Locate the cell with the specified text and output its (x, y) center coordinate. 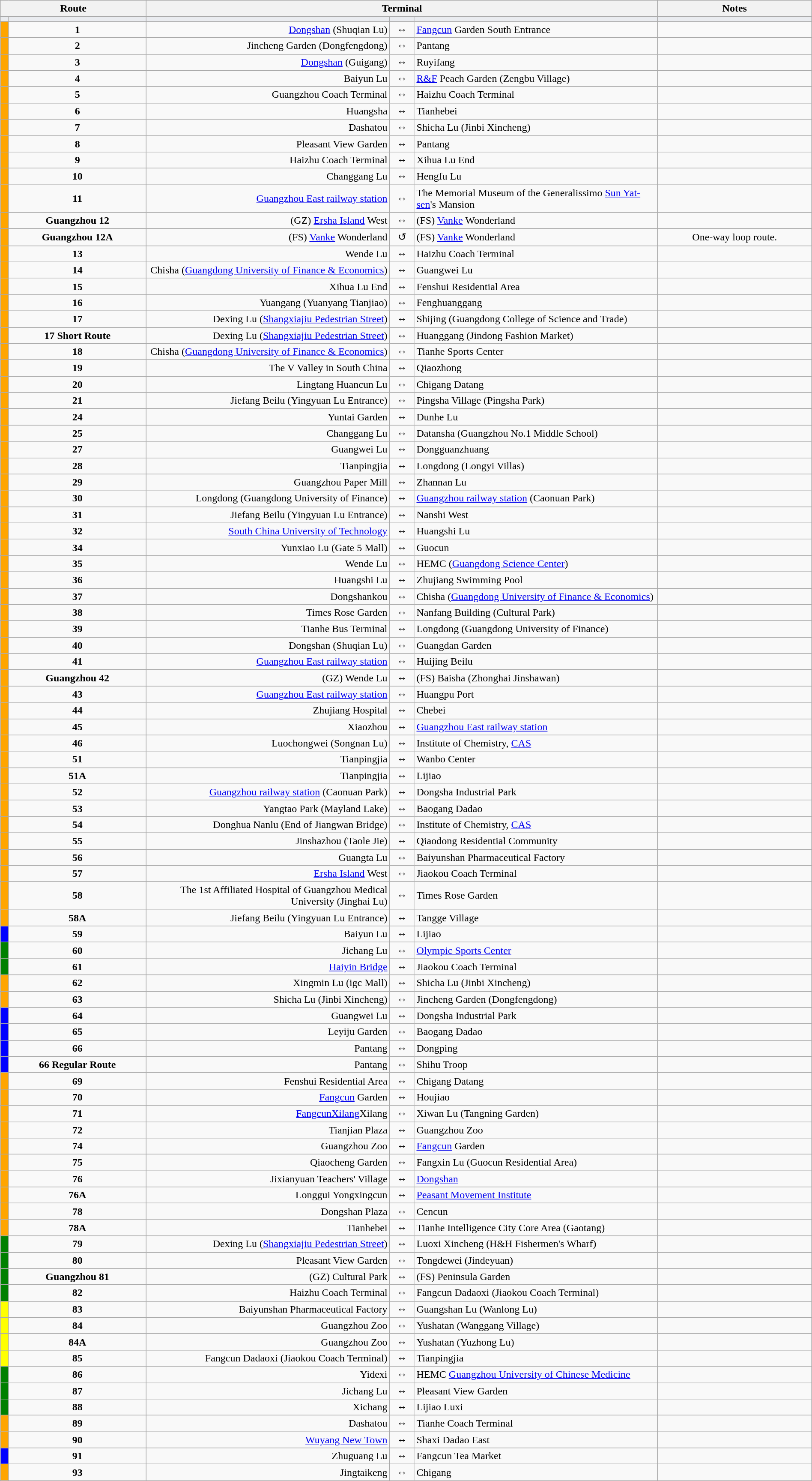
Jingtaikeng (268, 1472)
(FS) Peninsula Garden (536, 1277)
Longdong (Longyi Villas) (536, 466)
Dunhe Lu (536, 417)
R&F Peach Garden (Zengbu Village) (536, 78)
6 (78, 111)
Tianhe Sports Center (536, 352)
Chigang (536, 1472)
Tianhe Intelligence City Core Area (Gaotang) (536, 1228)
78 (78, 1211)
Yushatan (Wanggang Village) (536, 1325)
29 (78, 482)
Guangzhou 12A (78, 237)
Qiaocheng Garden (268, 1163)
79 (78, 1244)
Terminal (402, 9)
Xichang (268, 1407)
Tianhe Coach Terminal (536, 1424)
Hengfu Lu (536, 176)
Yuntai Garden (268, 417)
Dongguanzhuang (536, 450)
59 (78, 934)
87 (78, 1391)
30 (78, 498)
58A (78, 918)
39 (78, 629)
25 (78, 433)
36 (78, 580)
Lingtang Huancun Lu (268, 384)
Dongping (536, 1048)
78A (78, 1228)
64 (78, 1016)
76A (78, 1195)
18 (78, 352)
7 (78, 127)
Zhannan Lu (536, 482)
Route (74, 9)
37 (78, 596)
Xiaozhou (268, 727)
46 (78, 743)
Huangpu Port (536, 694)
(GZ) Ersha Island West (268, 221)
60 (78, 950)
Dongshan (536, 1179)
75 (78, 1163)
57 (78, 874)
Ersha Island West (268, 874)
13 (78, 254)
Dongshan (Guigang) (268, 62)
(GZ) Cultural Park (268, 1277)
(GZ) Wende Lu (268, 678)
Luochongwei (Songnan Lu) (268, 743)
Lijiao Luxi (536, 1407)
2 (78, 46)
Tianhe Bus Terminal (268, 629)
51A (78, 776)
Haiyin Bridge (268, 967)
40 (78, 645)
66 Regular Route (78, 1064)
54 (78, 824)
28 (78, 466)
Guangzhou 12 (78, 221)
4 (78, 78)
38 (78, 613)
8 (78, 144)
56 (78, 857)
Huijing Beilu (536, 662)
5 (78, 95)
9 (78, 160)
Yangtao Park (Mayland Lake) (268, 808)
Tangge Village (536, 918)
Qiaozhong (536, 368)
Luoxi Xincheng (H&H Fishermen's Wharf) (536, 1244)
Wuyang New Town (268, 1440)
Jinshazhou (Taole Jie) (268, 841)
Huangsha (268, 111)
93 (78, 1472)
17 Short Route (78, 336)
89 (78, 1424)
34 (78, 547)
10 (78, 176)
Guangdan Garden (536, 645)
21 (78, 401)
Shihu Troop (536, 1064)
Guangzhou 42 (78, 678)
83 (78, 1309)
82 (78, 1293)
53 (78, 808)
65 (78, 1032)
Guangzhou Coach Terminal (268, 95)
Dongshan Plaza (268, 1211)
Yushatan (Yuzhong Lu) (536, 1342)
43 (78, 694)
The Memorial Museum of the Generalissimo Sun Yat-sen's Mansion (536, 198)
20 (78, 384)
19 (78, 368)
Guangzhou Paper Mill (268, 482)
32 (78, 531)
84 (78, 1325)
44 (78, 711)
Cencun (536, 1211)
Shaxi Dadao East (536, 1440)
Notes (734, 9)
Zhujiang Hospital (268, 711)
41 (78, 662)
Guangta Lu (268, 857)
Chebei (536, 711)
Fangcun Tea Market (536, 1456)
Guocun (536, 547)
80 (78, 1260)
South China University of Technology (268, 531)
76 (78, 1179)
90 (78, 1440)
91 (78, 1456)
Yuangang (Yuanyang Tianjiao) (268, 303)
11 (78, 198)
One-way loop route. (734, 237)
Fangxin Lu (Guocun Residential Area) (536, 1163)
Jixianyuan Teachers' Village (268, 1179)
Tianjian Plaza (268, 1130)
(FS) Baisha (Zhonghai Jinshawan) (536, 678)
Yidexi (268, 1374)
14 (78, 270)
The V Valley in South China (268, 368)
Peasant Movement Institute (536, 1195)
Guangshan Lu (Wanlong Lu) (536, 1309)
16 (78, 303)
62 (78, 983)
HEMC Guangzhou University of Chinese Medicine (536, 1374)
31 (78, 515)
Xiwan Lu (Tangning Garden) (536, 1113)
Nanshi West (536, 515)
FangcunXilangXilang (268, 1113)
61 (78, 967)
Fangcun Garden South Entrance (536, 30)
The 1st Affiliated Hospital of Guangzhou Medical University (Jinghai Lu) (268, 896)
Pingsha Village (Pingsha Park) (536, 401)
Wanbo Center (536, 759)
55 (78, 841)
1 (78, 30)
88 (78, 1407)
70 (78, 1097)
69 (78, 1081)
45 (78, 727)
17 (78, 319)
Guangzhou 81 (78, 1277)
85 (78, 1358)
Shijing (Guangdong College of Science and Trade) (536, 319)
Donghua Nanlu (End of Jiangwan Bridge) (268, 824)
35 (78, 564)
66 (78, 1048)
63 (78, 999)
Tongdewei (Jindeyuan) (536, 1260)
3 (78, 62)
Xingmin Lu (igc Mall) (268, 983)
15 (78, 286)
71 (78, 1113)
HEMC (Guangdong Science Center) (536, 564)
↺ (402, 237)
Zhuguang Lu (268, 1456)
Qiaodong Residential Community (536, 841)
Nanfang Building (Cultural Park) (536, 613)
74 (78, 1146)
Houjiao (536, 1097)
72 (78, 1130)
Datansha (Guangzhou No.1 Middle School) (536, 433)
52 (78, 792)
Yunxiao Lu (Gate 5 Mall) (268, 547)
Ruyifang (536, 62)
58 (78, 896)
Dongshankou (268, 596)
84A (78, 1342)
86 (78, 1374)
Huanggang (Jindong Fashion Market) (536, 336)
Fenghuanggang (536, 303)
Zhujiang Swimming Pool (536, 580)
24 (78, 417)
Olympic Sports Center (536, 950)
51 (78, 759)
Leyiju Garden (268, 1032)
Longgui Yongxingcun (268, 1195)
27 (78, 450)
